From the cell containing the given text, extract its center point as [X, Y] coordinate. 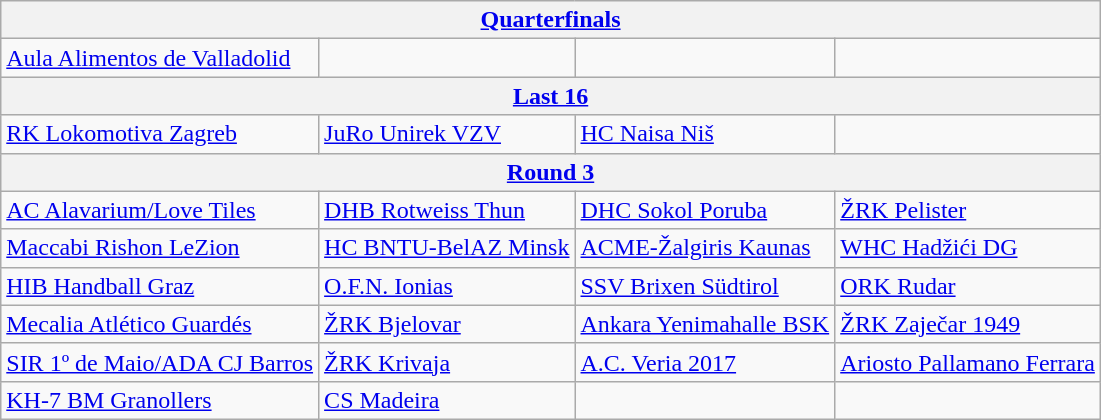
Mecalia Atlético Guardés [160, 324]
Quarterfinals [551, 20]
KH-7 BM Granollers [160, 400]
Last 16 [551, 96]
ŽRK Bjelovar [447, 324]
Ariosto Pallamano Ferrara [968, 362]
ŽRK Zaječar 1949 [968, 324]
JuRo Unirek VZV [447, 134]
O.F.N. Ionias [447, 286]
HC BNTU-BelAZ Minsk [447, 248]
HIB Handball Graz [160, 286]
Ankara Yenimahalle BSK [705, 324]
CS Madeira [447, 400]
SSV Brixen Südtirol [705, 286]
ORK Rudar [968, 286]
A.C. Veria 2017 [705, 362]
ŽRK Krivaja [447, 362]
ACME-Žalgiris Kaunas [705, 248]
DHC Sokol Poruba [705, 210]
DHB Rotweiss Thun [447, 210]
Aula Alimentos de Valladolid [160, 58]
HC Naisa Niš [705, 134]
SIR 1º de Maio/ADA CJ Barros [160, 362]
RK Lokomotiva Zagreb [160, 134]
Maccabi Rishon LeZion [160, 248]
AC Alavarium/Love Tiles [160, 210]
WHC Hadžići DG [968, 248]
ŽRK Pelister [968, 210]
Round 3 [551, 172]
